Extract the [x, y] coordinate from the center of the cell holding the provided text.  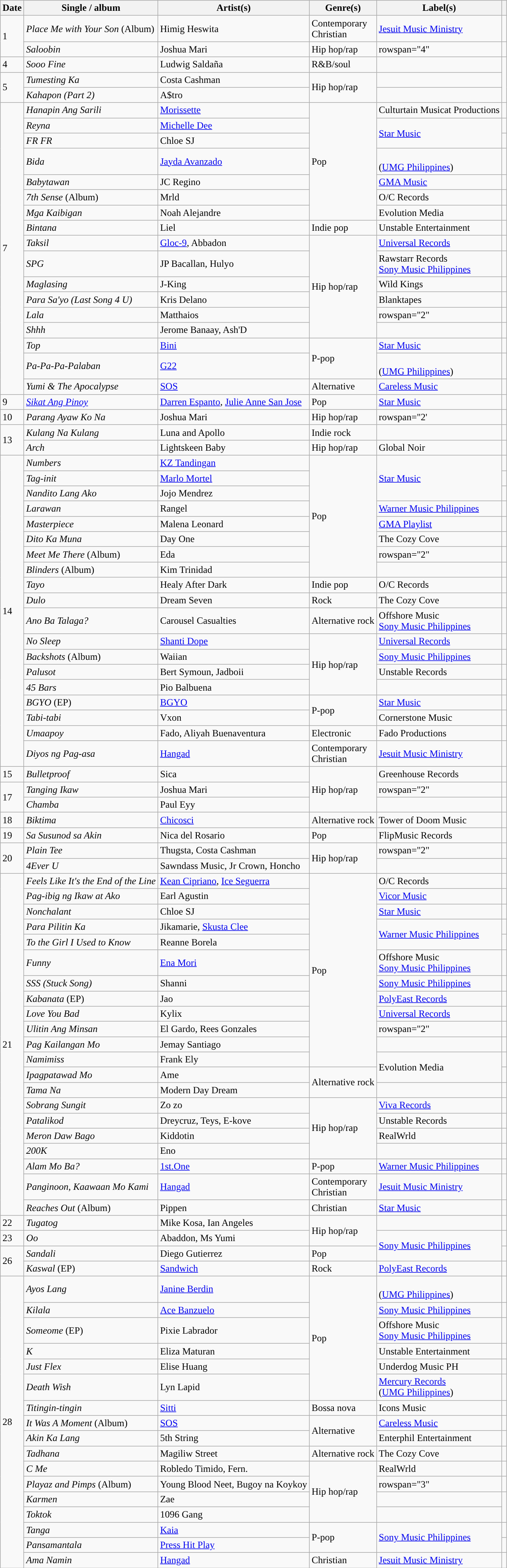
Tanging Ikaw [91, 790]
Playaz and Pimps (Album) [91, 1484]
Toktok [91, 1514]
10 [12, 417]
Magiliw Street [234, 1453]
Sitti [234, 1408]
Lightskeen Baby [234, 447]
KZ Tandingan [234, 463]
Kean Cipriano, Ice Seguerra [234, 881]
Kaia [234, 1530]
Viva Records [439, 1105]
Dreycruz, Teys, E-kove [234, 1121]
Fado, Aliyah Buenaventura [234, 733]
Funny [91, 962]
Indie rock [343, 432]
Place Me with Your Son (Album) [91, 29]
El Gardo, Rees Gonzales [234, 1029]
45 Bars [91, 687]
Akin Ka Lang [91, 1438]
Janine Berdin [234, 1289]
Yumi & The Apocalypse [91, 387]
Sa Susunod sa Akin [91, 835]
Jemay Santiago [234, 1044]
17 [12, 797]
Tower of Doom Music [439, 820]
Numbers [91, 463]
Babytawan [91, 182]
Para Sa'yo (Last Song 4 U) [91, 300]
Ayos Lang [91, 1289]
21 [12, 1044]
Rawstarr RecordsSony Music Philippines [439, 264]
Global Noir [439, 447]
Carousel Casualties [234, 621]
19 [12, 835]
Kiddotin [234, 1136]
Ace Banzuelo [234, 1310]
Eliza Maturan [234, 1351]
Kris Delano [234, 300]
Mike Kosa, Ian Angeles [234, 1223]
Jikamarie, Skusta Clee [234, 927]
Eno [234, 1151]
Reaches Out (Album) [91, 1207]
Icons Music [439, 1408]
Diyos ng Pag-asa [91, 754]
Mrld [234, 197]
Meet Me There (Album) [91, 554]
Death Wish [91, 1387]
Sawndass Music, Jr Crown, Honcho [234, 866]
Umaapoy [91, 733]
Tama Na [91, 1090]
Kaswal (EP) [91, 1269]
4Ever U [91, 866]
Costa Cashman [234, 80]
Kulang Na Kulang [91, 432]
Reyna [91, 125]
BGYO [234, 702]
Para Pilitin Ka [91, 927]
Hanapin Ang Sarili [91, 110]
Marlo Mortel [234, 478]
Dream Seven [234, 600]
Robledo Timido, Fern. [234, 1469]
Pixie Labrador [234, 1331]
J-King [234, 284]
Backshots (Album) [91, 657]
Paul Eyy [234, 805]
Shhh [91, 330]
1096 Gang [234, 1514]
Love You Bad [91, 1014]
7th Sense (Album) [91, 197]
Oo [91, 1238]
Sooo Fine [91, 64]
Bini [234, 345]
No Sleep [91, 641]
Pag Kailangan Mo [91, 1044]
Sandali [91, 1254]
Waiian [234, 657]
Biktima [91, 820]
rowspan="2' [439, 417]
Pippen [234, 1207]
Malena Leonard [234, 524]
Elise Huang [234, 1366]
Jao [234, 999]
Healy After Dark [234, 585]
To the Girl I Used to Know [91, 942]
Maglasing [91, 284]
Young Blood Neet, Bugoy na Koykoy [234, 1484]
Ulitin Ang Minsan [91, 1029]
Larawan [91, 509]
14 [12, 611]
Date [12, 8]
Himig Heswita [234, 29]
Darren Espanto, Julie Anne San Jose [234, 402]
22 [12, 1223]
Lala [91, 315]
Pio Balbuena [234, 687]
Nandito Lang Ako [91, 494]
Sandwich [234, 1269]
Bulletproof [91, 774]
GMA Music [439, 182]
1st.One [234, 1166]
Abaddon, Ms Yumi [234, 1238]
Pa-Pa-Pa-Palaban [91, 366]
Namimiss [91, 1060]
Bert Symoun, Jadboii [234, 672]
Morissette [234, 110]
Tadhana [91, 1453]
Jojo Mendrez [234, 494]
Matthaios [234, 315]
Patalikod [91, 1121]
SPG [91, 264]
Nonchalant [91, 911]
Tugatog [91, 1223]
JP Bacallan, Hulyo [234, 264]
18 [12, 820]
Kylix [234, 1014]
Dito Ka Muna [91, 539]
Rangel [234, 509]
C Me [91, 1469]
Parang Ayaw Ko Na [91, 417]
Saloobin [91, 49]
Someome (EP) [91, 1331]
JC Regino [234, 182]
Ipagpatawad Mo [91, 1075]
Taksil [91, 243]
28 [12, 1422]
Bossa nova [343, 1408]
Cornerstone Music [439, 717]
Masterpiece [91, 524]
Feels Like It's the End of the Line [91, 881]
Fado Productions [439, 733]
Sikat Ang Pinoy [91, 402]
Modern Day Dream [234, 1090]
Tumesting Ka [91, 80]
Nica del Rosario [234, 835]
Alam Mo Ba? [91, 1166]
Arch [91, 447]
Ena Mori [234, 962]
Sica [234, 774]
Kim Trinidad [234, 570]
Gloc-9, Abbadon [234, 243]
Wild Kings [439, 284]
Tabi-tabi [91, 717]
Bida [91, 161]
Vxon [234, 717]
SSS (Stuck Song) [91, 983]
K [91, 1351]
rowspan="4" [439, 49]
Just Flex [91, 1366]
Panginoon, Kaawaan Mo Kami [91, 1187]
Greenhouse Records [439, 774]
Single / album [91, 8]
Luna and Apollo [234, 432]
Titingin-tingin [91, 1408]
Ame [234, 1075]
26 [12, 1261]
Zae [234, 1499]
Genre(s) [343, 8]
Kahapon (Part 2) [91, 95]
Zo zo [234, 1105]
Ludwig Saldaña [234, 64]
FlipMusic Records [439, 835]
rowspan="3" [439, 1484]
5th String [234, 1438]
Underdog Music PH [439, 1366]
Ama Namin [91, 1560]
20 [12, 858]
Frank Ely [234, 1060]
Pag-ibig ng Ikaw at Ako [91, 896]
Sobrang Sungit [91, 1105]
Tanga [91, 1530]
Thugsta, Costa Cashman [234, 851]
Pansamantala [91, 1545]
Enterphil Entertainment [439, 1438]
Michelle Dee [234, 125]
R&B/soul [343, 64]
Blanktapes [439, 300]
Kabanata (EP) [91, 999]
It Was A Moment (Album) [91, 1423]
Chicosci [234, 820]
9 [12, 402]
Meron Daw Bago [91, 1136]
Eda [234, 554]
13 [12, 440]
Jayda Avanzado [234, 161]
Blinders (Album) [91, 570]
Liel [234, 228]
Tag-init [91, 478]
15 [12, 774]
Vicor Music [439, 896]
FR FR [91, 141]
Label(s) [439, 8]
Jerome Banaay, Ash'D [234, 330]
Kilala [91, 1310]
G22 [234, 366]
Plain Tee [91, 851]
4 [12, 64]
Tayo [91, 585]
GMA Playlist [439, 524]
Noah Alejandre [234, 213]
Mercury Records(UMG Philippines) [439, 1387]
BGYO (EP) [91, 702]
5 [12, 87]
Top [91, 345]
Culturtain Musicat Productions [439, 110]
200K [91, 1151]
Earl Agustin [234, 896]
Ano Ba Talaga? [91, 621]
Shanti Dope [234, 641]
Palusot [91, 672]
Bintana [91, 228]
Reanne Borela [234, 942]
Mga Kaibigan [91, 213]
Dulo [91, 600]
Karmen [91, 1499]
Artist(s) [234, 8]
Day One [234, 539]
Chamba [91, 805]
Press Hit Play [234, 1545]
Diego Gutierrez [234, 1254]
1 [12, 36]
Lyn Lapid [234, 1387]
7 [12, 248]
A$tro [234, 95]
23 [12, 1238]
Shanni [234, 983]
Electronic [343, 733]
